Capture the cell that displays the provided text and extract its (x, y) central coordinate. 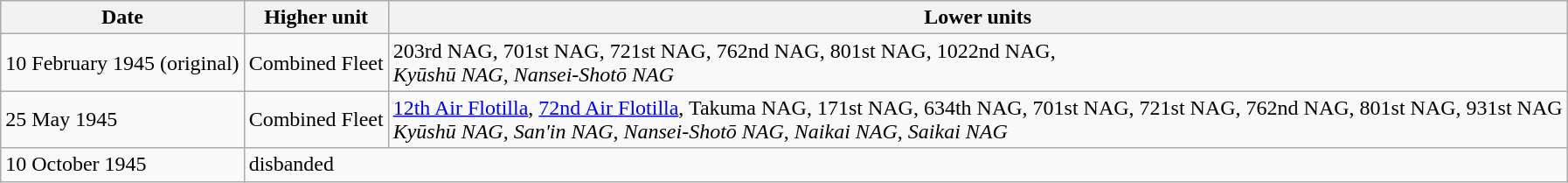
disbanded (905, 165)
203rd NAG, 701st NAG, 721st NAG, 762nd NAG, 801st NAG, 1022nd NAG,Kyūshū NAG, Nansei-Shotō NAG (977, 63)
Higher unit (316, 18)
10 February 1945 (original) (122, 63)
10 October 1945 (122, 165)
Lower units (977, 18)
Date (122, 18)
25 May 1945 (122, 119)
